Pinpoint the cell where the given text exists, returning its [X, Y] midpoint coordinate. 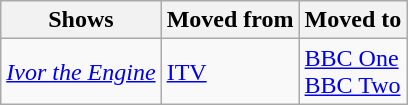
Moved to [353, 20]
BBC OneBBC Two [353, 72]
Ivor the Engine [81, 72]
Shows [81, 20]
Moved from [230, 20]
ITV [230, 72]
